Extract the (X, Y) coordinate from the center of the cell holding the provided text.  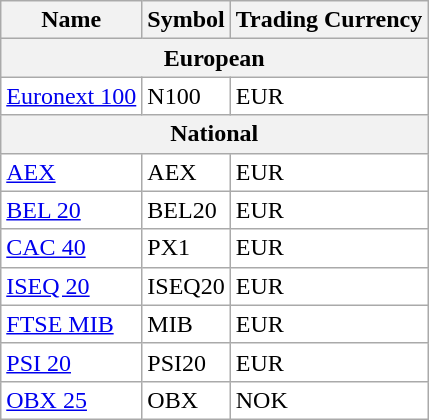
NOK (329, 400)
MIB (186, 324)
PSI20 (186, 362)
ISEQ 20 (72, 286)
OBX (186, 400)
Name (72, 20)
PSI 20 (72, 362)
ISEQ20 (186, 286)
European (214, 58)
National (214, 134)
N100 (186, 96)
BEL20 (186, 210)
Euronext 100 (72, 96)
BEL 20 (72, 210)
OBX 25 (72, 400)
FTSE MIB (72, 324)
Trading Currency (329, 20)
CAC 40 (72, 248)
PX1 (186, 248)
Symbol (186, 20)
